Capture the cell that displays the provided text and extract its (x, y) central coordinate. 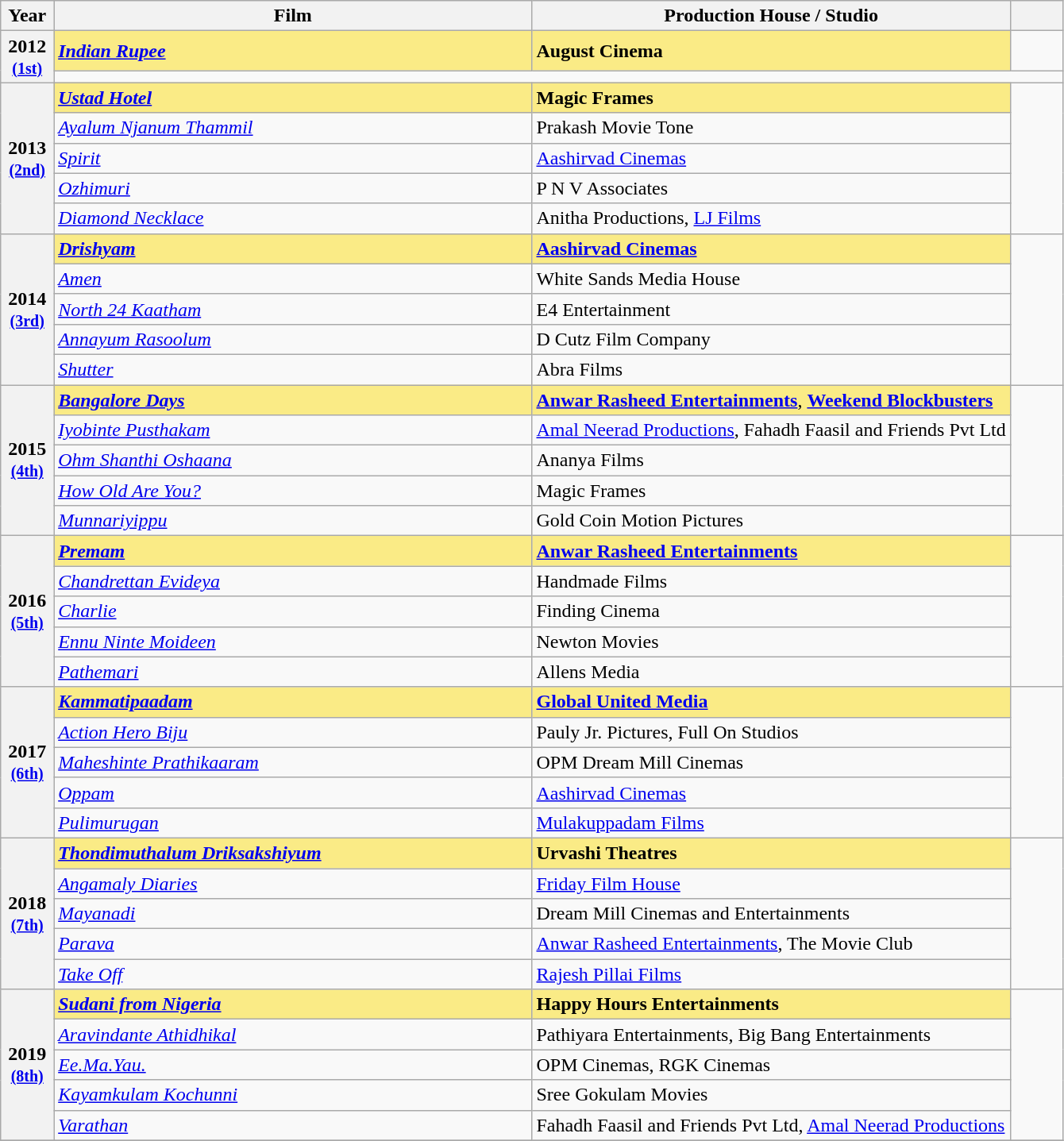
Friday Film House (771, 884)
Charlie (293, 611)
Ohm Shanthi Oshaana (293, 461)
2017 (6th) (27, 762)
Bangalore Days (293, 399)
Varathan (293, 1125)
North 24 Kaatham (293, 309)
Pathemari (293, 672)
Dream Mill Cinemas and Entertainments (771, 914)
OPM Dream Mill Cinemas (771, 762)
Global United Media (771, 702)
Spirit (293, 158)
2018 (7th) (27, 913)
Pulimurugan (293, 823)
Annayum Rasoolum (293, 339)
2016 (5th) (27, 611)
Anwar Rasheed Entertainments (771, 551)
Drishyam (293, 249)
Munnariyippu (293, 521)
Finding Cinema (771, 611)
2015 (4th) (27, 460)
Newton Movies (771, 642)
2012 (1st) (27, 57)
Ee.Ma.Yau. (293, 1065)
Take Off (293, 974)
Mulakuppadam Films (771, 823)
Oppam (293, 792)
Sudani from Nigeria (293, 1004)
White Sands Media House (771, 279)
P N V Associates (771, 188)
Premam (293, 551)
Chandrettan Evideya (293, 581)
Gold Coin Motion Pictures (771, 521)
Film (293, 16)
Production House / Studio (771, 16)
Handmade Films (771, 581)
2013 (2nd) (27, 158)
Happy Hours Entertainments (771, 1004)
Ozhimuri (293, 188)
Aravindante Athidhikal (293, 1035)
Shutter (293, 369)
E4 Entertainment (771, 309)
Prakash Movie Tone (771, 128)
Iyobinte Pusthakam (293, 430)
Urvashi Theatres (771, 853)
Parava (293, 944)
Ustad Hotel (293, 98)
Amal Neerad Productions, Fahadh Faasil and Friends Pvt Ltd (771, 430)
Indian Rupee (293, 51)
Thondimuthalum Driksakshiyum (293, 853)
Sree Gokulam Movies (771, 1095)
Pauly Jr. Pictures, Full On Studios (771, 732)
Ennu Ninte Moideen (293, 642)
Maheshinte Prathikaaram (293, 762)
Kammatipaadam (293, 702)
Anwar Rasheed Entertainments, Weekend Blockbusters (771, 399)
Pathiyara Entertainments, Big Bang Entertainments (771, 1035)
Year (27, 16)
Abra Films (771, 369)
Action Hero Biju (293, 732)
Ayalum Njanum Thammil (293, 128)
Angamaly Diaries (293, 884)
Diamond Necklace (293, 218)
Kayamkulam Kochunni (293, 1095)
Anitha Productions, LJ Films (771, 218)
D Cutz Film Company (771, 339)
How Old Are You? (293, 491)
2014 (3rd) (27, 309)
Amen (293, 279)
Fahadh Faasil and Friends Pvt Ltd, Amal Neerad Productions (771, 1125)
Anwar Rasheed Entertainments, The Movie Club (771, 944)
August Cinema (771, 51)
Mayanadi (293, 914)
Allens Media (771, 672)
OPM Cinemas, RGK Cinemas (771, 1065)
2019 (8th) (27, 1065)
Ananya Films (771, 461)
Rajesh Pillai Films (771, 974)
